Output the [x, y] coordinate of the center of the cell containing the given text.  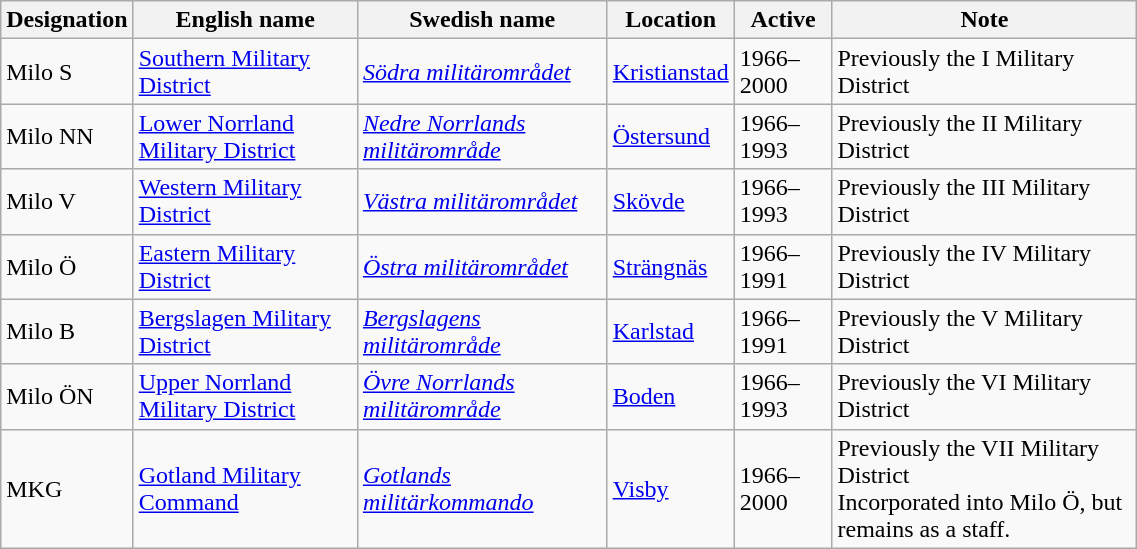
Milo V [67, 202]
Nedre Norrlands militärområde [482, 136]
Boden [670, 396]
Previously the V Military District [984, 332]
Previously the IV Military District [984, 266]
Milo B [67, 332]
Southern Military District [245, 72]
Designation [67, 20]
Kristianstad [670, 72]
Milo S [67, 72]
Visby [670, 488]
Previously the VII Military DistrictIncorporated into Milo Ö, but remains as a staff. [984, 488]
Previously the VI Military District [984, 396]
Upper Norrland Military District [245, 396]
Karlstad [670, 332]
Previously the III Military District [984, 202]
Milo Ö [67, 266]
Gotland Military Command [245, 488]
Western Military District [245, 202]
MKG [67, 488]
Västra militärområdet [482, 202]
Östra militärområdet [482, 266]
Previously the II Military District [984, 136]
Milo NN [67, 136]
Bergslagen Military District [245, 332]
Östersund [670, 136]
Location [670, 20]
Eastern Military District [245, 266]
Södra militärområdet [482, 72]
Milo ÖN [67, 396]
Lower Norrland Military District [245, 136]
Övre Norrlands militärområde [482, 396]
Note [984, 20]
Bergslagens militärområde [482, 332]
Strängnäs [670, 266]
Swedish name [482, 20]
English name [245, 20]
Previously the I Military District [984, 72]
Active [783, 20]
Skövde [670, 202]
Gotlands militärkommando [482, 488]
